Find where the given text appears and provide that cell's center as (X, Y) coordinate. 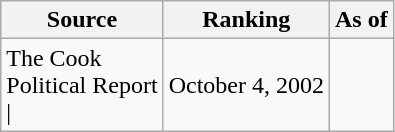
Ranking (246, 20)
As of (361, 20)
The CookPolitical Report| (82, 85)
October 4, 2002 (246, 85)
Source (82, 20)
